Output the [X, Y] coordinate of the center of the cell containing the given text.  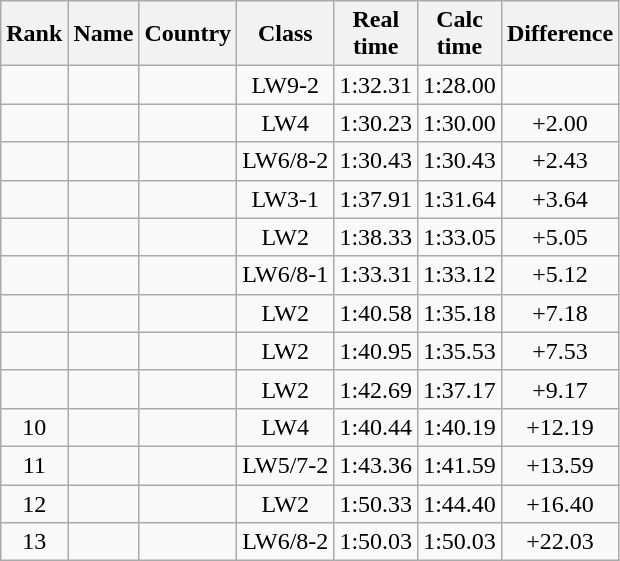
12 [34, 503]
+16.40 [560, 503]
+2.00 [560, 123]
+2.43 [560, 161]
1:35.18 [460, 313]
1:41.59 [460, 465]
+12.19 [560, 427]
Class [286, 34]
1:37.17 [460, 389]
1:32.31 [376, 85]
1:37.91 [376, 199]
Name [104, 34]
+13.59 [560, 465]
Difference [560, 34]
LW6/8-1 [286, 275]
+5.12 [560, 275]
11 [34, 465]
1:33.05 [460, 237]
1:33.31 [376, 275]
1:28.00 [460, 85]
+7.18 [560, 313]
1:31.64 [460, 199]
10 [34, 427]
Realtime [376, 34]
1:40.95 [376, 351]
+3.64 [560, 199]
+9.17 [560, 389]
Rank [34, 34]
Calctime [460, 34]
1:40.58 [376, 313]
+5.05 [560, 237]
1:33.12 [460, 275]
LW9-2 [286, 85]
Country [188, 34]
1:43.36 [376, 465]
+22.03 [560, 542]
LW3-1 [286, 199]
1:30.23 [376, 123]
13 [34, 542]
1:35.53 [460, 351]
1:42.69 [376, 389]
LW5/7-2 [286, 465]
1:38.33 [376, 237]
1:40.19 [460, 427]
1:30.00 [460, 123]
1:44.40 [460, 503]
1:50.33 [376, 503]
+7.53 [560, 351]
1:40.44 [376, 427]
